Locate the cell with the specified text and output its [X, Y] center coordinate. 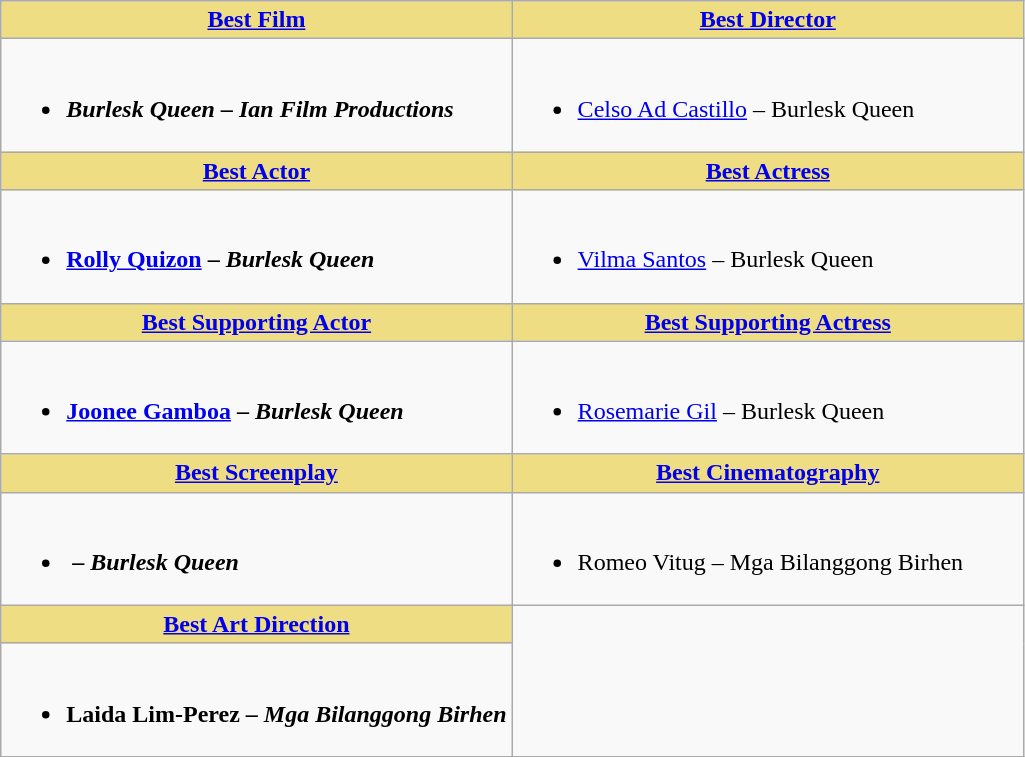
Best Actress [768, 171]
Rosemarie Gil – Burlesk Queen [768, 398]
Celso Ad Castillo – Burlesk Queen [768, 96]
Best Supporting Actress [768, 322]
Vilma Santos – Burlesk Queen [768, 246]
Best Supporting Actor [256, 322]
Best Cinematography [768, 473]
Romeo Vitug – Mga Bilanggong Birhen [768, 548]
Best Film [256, 20]
Laida Lim-Perez – Mga Bilanggong Birhen [256, 700]
Best Actor [256, 171]
Best Director [768, 20]
– Burlesk Queen [256, 548]
Rolly Quizon – Burlesk Queen [256, 246]
Best Screenplay [256, 473]
Burlesk Queen – Ian Film Productions [256, 96]
Best Art Direction [256, 624]
Joonee Gamboa – Burlesk Queen [256, 398]
